For the text-containing cell, return its midpoint in (X, Y) coordinate format. 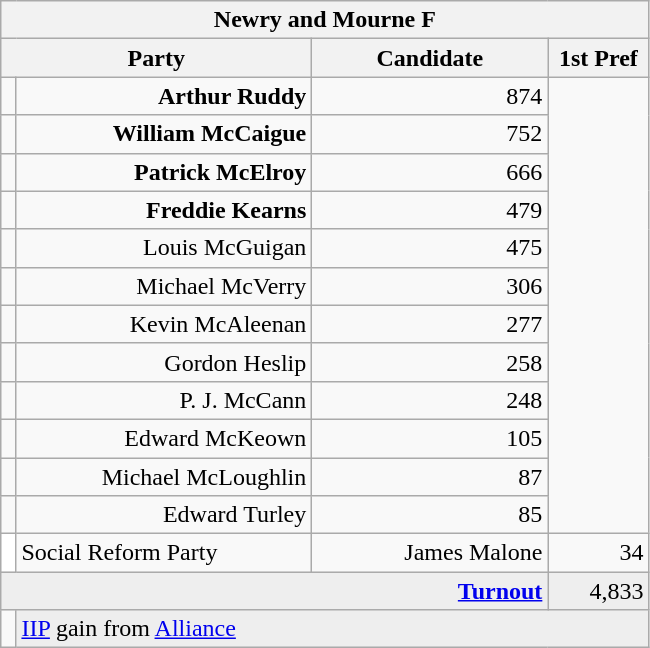
34 (598, 553)
105 (430, 438)
1st Pref (598, 58)
306 (430, 286)
Louis McGuigan (164, 248)
William McCaigue (164, 134)
IIP gain from Alliance (332, 629)
Turnout (274, 591)
Michael McLoughlin (164, 477)
4,833 (598, 591)
85 (430, 515)
Social Reform Party (164, 553)
87 (430, 477)
Gordon Heslip (164, 362)
Candidate (430, 58)
258 (430, 362)
666 (430, 172)
Party (156, 58)
P. J. McCann (164, 400)
James Malone (430, 553)
479 (430, 210)
248 (430, 400)
Newry and Mourne F (325, 20)
Patrick McElroy (164, 172)
475 (430, 248)
874 (430, 96)
Michael McVerry (164, 286)
Freddie Kearns (164, 210)
Kevin McAleenan (164, 324)
Edward McKeown (164, 438)
752 (430, 134)
Edward Turley (164, 515)
Arthur Ruddy (164, 96)
277 (430, 324)
